Capture the cell that displays the provided text and extract its [X, Y] central coordinate. 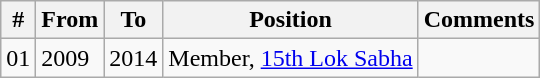
2014 [134, 58]
2009 [70, 58]
To [134, 20]
# [18, 20]
Position [290, 20]
From [70, 20]
01 [18, 58]
Comments [479, 20]
Member, 15th Lok Sabha [290, 58]
